Return (X, Y) of the center of cell containing provided text 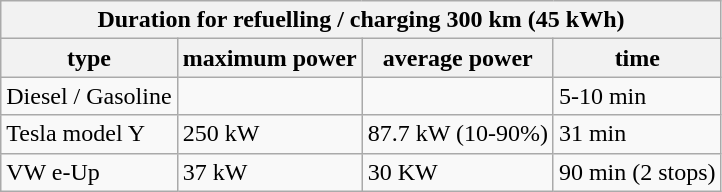
250 kW (270, 134)
maximum power (270, 58)
time (637, 58)
Tesla model Y (89, 134)
87.7 kW (10-90%) (458, 134)
VW e-Up (89, 172)
37 kW (270, 172)
30 KW (458, 172)
average power (458, 58)
Duration for refuelling / charging 300 km (45 kWh) (361, 20)
31 min (637, 134)
Diesel / Gasoline (89, 96)
5-10 min (637, 96)
type (89, 58)
90 min (2 stops) (637, 172)
